Extract the [X, Y] coordinate from the center of the cell holding the provided text.  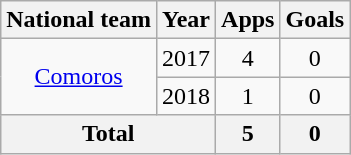
2017 [186, 58]
Apps [248, 20]
National team [79, 20]
2018 [186, 96]
1 [248, 96]
Comoros [79, 77]
Total [108, 134]
4 [248, 58]
Year [186, 20]
5 [248, 134]
Goals [315, 20]
